Output the (X, Y) coordinate of the center of the cell containing the given text.  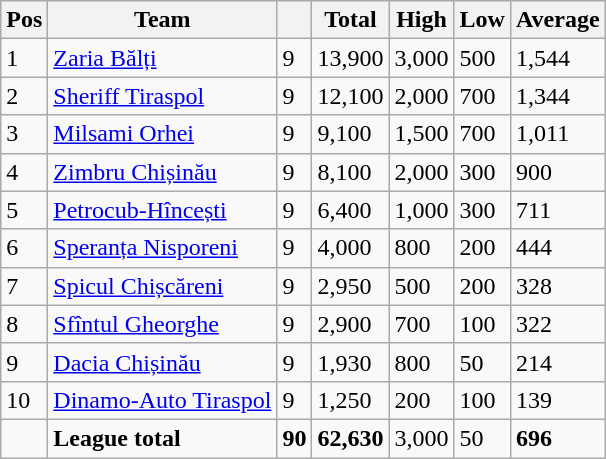
4 (24, 172)
1,000 (422, 210)
322 (558, 324)
10 (24, 400)
Pos (24, 20)
Average (558, 20)
Team (162, 20)
8,100 (350, 172)
Sheriff Tiraspol (162, 96)
Zimbru Chișinău (162, 172)
Speranța Nisporeni (162, 248)
1,500 (422, 134)
214 (558, 362)
Sfîntul Gheorghe (162, 324)
Milsami Orhei (162, 134)
High (422, 20)
1,344 (558, 96)
1,544 (558, 58)
Spicul Chișcăreni (162, 286)
9,100 (350, 134)
Low (482, 20)
139 (558, 400)
1,250 (350, 400)
3 (24, 134)
8 (24, 324)
328 (558, 286)
Total (350, 20)
Zaria Bălți (162, 58)
7 (24, 286)
13,900 (350, 58)
Petrocub-Hîncești (162, 210)
444 (558, 248)
696 (558, 438)
711 (558, 210)
6,400 (350, 210)
Dacia Chișinău (162, 362)
2,900 (350, 324)
900 (558, 172)
1 (24, 58)
1,930 (350, 362)
5 (24, 210)
62,630 (350, 438)
Dinamo-Auto Tiraspol (162, 400)
League total (162, 438)
1,011 (558, 134)
2 (24, 96)
2,950 (350, 286)
12,100 (350, 96)
90 (294, 438)
4,000 (350, 248)
6 (24, 248)
